From the cell containing the given text, extract its center point as [x, y] coordinate. 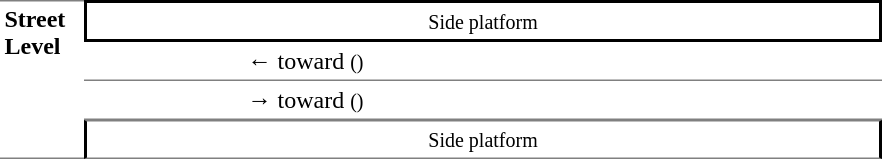
Street Level [42, 80]
→ toward () [562, 100]
← toward () [562, 62]
